From the cell containing the given text, extract its center point as (X, Y) coordinate. 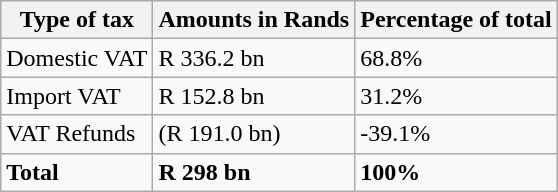
-39.1% (456, 134)
Type of tax (77, 20)
R 298 bn (254, 172)
Domestic VAT (77, 58)
(R 191.0 bn) (254, 134)
R 152.8 bn (254, 96)
Amounts in Rands (254, 20)
Percentage of total (456, 20)
VAT Refunds (77, 134)
Total (77, 172)
68.8% (456, 58)
100% (456, 172)
Import VAT (77, 96)
R 336.2 bn (254, 58)
31.2% (456, 96)
